For the text-containing cell, return its midpoint in [X, Y] coordinate format. 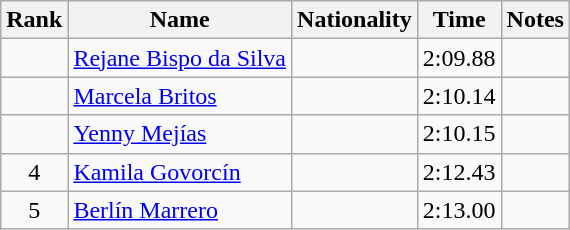
2:10.15 [459, 134]
Name [180, 20]
Rejane Bispo da Silva [180, 58]
Rank [34, 20]
Yenny Mejías [180, 134]
5 [34, 210]
2:12.43 [459, 172]
Marcela Britos [180, 96]
Nationality [355, 20]
2:09.88 [459, 58]
Berlín Marrero [180, 210]
Time [459, 20]
2:13.00 [459, 210]
2:10.14 [459, 96]
4 [34, 172]
Notes [535, 20]
Kamila Govorcín [180, 172]
